For the text-containing cell, return its midpoint in [x, y] coordinate format. 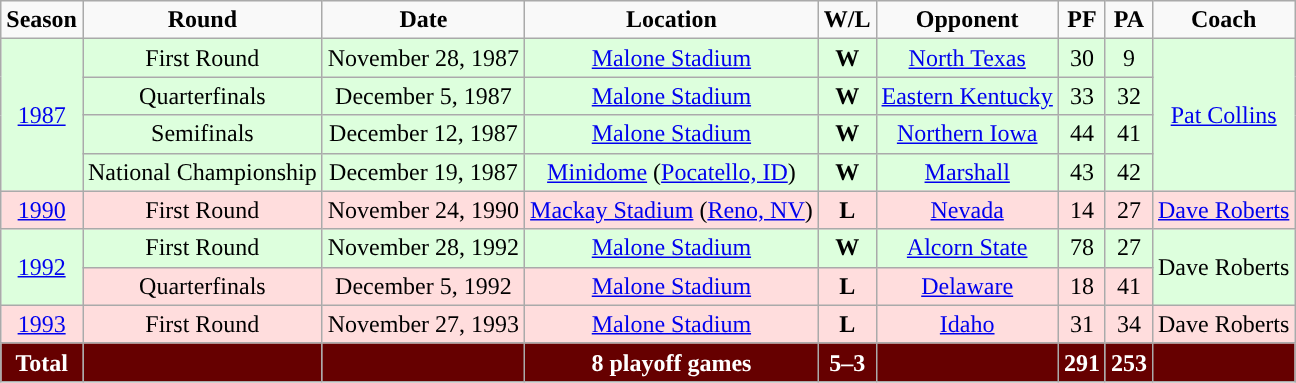
Marshall [967, 172]
Round [202, 20]
W/L [847, 20]
Nevada [967, 210]
Pat Collins [1223, 115]
Mackay Stadium (Reno, NV) [672, 210]
PA [1128, 20]
43 [1082, 172]
33 [1082, 96]
Opponent [967, 20]
Delaware [967, 286]
18 [1082, 286]
253 [1128, 362]
5–3 [847, 362]
Coach [1223, 20]
November 28, 1987 [423, 58]
Minidome (Pocatello, ID) [672, 172]
November 27, 1993 [423, 324]
Date [423, 20]
1992 [42, 267]
78 [1082, 248]
November 28, 1992 [423, 248]
PF [1082, 20]
30 [1082, 58]
8 playoff games [672, 362]
1990 [42, 210]
December 19, 1987 [423, 172]
14 [1082, 210]
December 5, 1992 [423, 286]
December 12, 1987 [423, 134]
Alcorn State [967, 248]
34 [1128, 324]
December 5, 1987 [423, 96]
North Texas [967, 58]
Semifinals [202, 134]
Season [42, 20]
42 [1128, 172]
Eastern Kentucky [967, 96]
31 [1082, 324]
291 [1082, 362]
November 24, 1990 [423, 210]
32 [1128, 96]
Location [672, 20]
Idaho [967, 324]
44 [1082, 134]
1987 [42, 115]
9 [1128, 58]
Northern Iowa [967, 134]
Total [42, 362]
1993 [42, 324]
National Championship [202, 172]
